For the text-containing cell, return its midpoint in (X, Y) coordinate format. 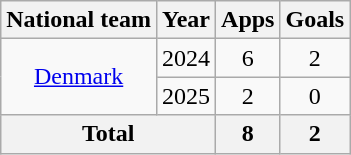
6 (248, 58)
2024 (186, 58)
National team (79, 20)
0 (315, 96)
Denmark (79, 77)
Apps (248, 20)
8 (248, 134)
Total (108, 134)
Year (186, 20)
Goals (315, 20)
2025 (186, 96)
